Return the [X, Y] coordinate for the center point of the cell that contains the specified text.  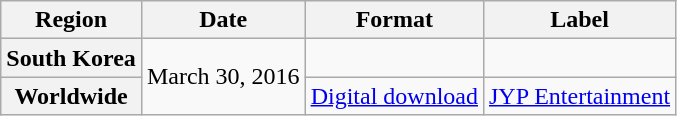
Digital download [394, 96]
Format [394, 20]
March 30, 2016 [223, 77]
JYP Entertainment [579, 96]
South Korea [72, 58]
Worldwide [72, 96]
Region [72, 20]
Label [579, 20]
Date [223, 20]
